Extract the (x, y) coordinate from the center of the cell holding the provided text.  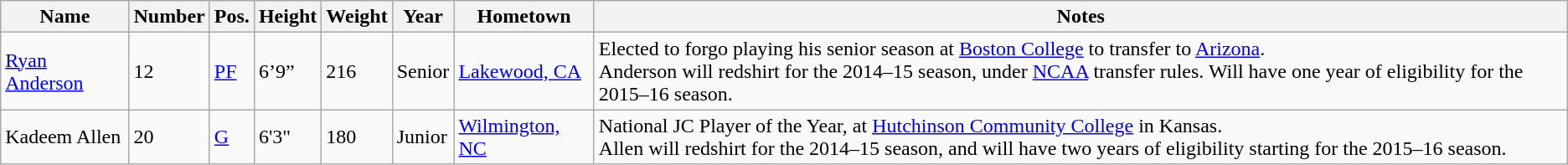
Hometown (524, 17)
180 (357, 137)
Kadeem Allen (65, 137)
Senior (423, 71)
6’9” (287, 71)
Number (169, 17)
Year (423, 17)
20 (169, 137)
12 (169, 71)
Name (65, 17)
Wilmington, NC (524, 137)
Ryan Anderson (65, 71)
Pos. (231, 17)
Notes (1081, 17)
216 (357, 71)
Height (287, 17)
PF (231, 71)
G (231, 137)
Lakewood, CA (524, 71)
6'3" (287, 137)
Junior (423, 137)
Weight (357, 17)
